Identify which cell holds the provided text, then report its (x, y) central coordinate. 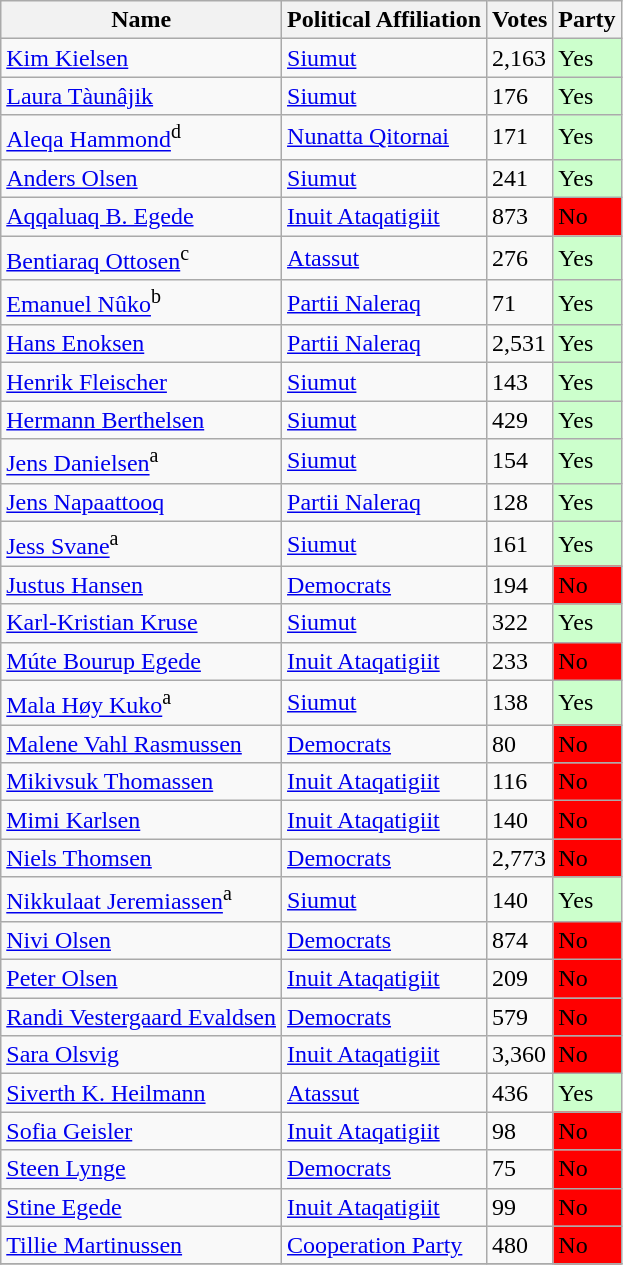
Anders Olsen (142, 178)
Emanuel Nûkob (142, 302)
161 (520, 544)
2,531 (520, 344)
Sofia Geisler (142, 1131)
99 (520, 1207)
Justus Hansen (142, 585)
Malene Vahl Rasmussen (142, 744)
80 (520, 744)
Mimi Karlsen (142, 820)
171 (520, 138)
Múte Bourup Egede (142, 661)
Mikivsuk Thomassen (142, 782)
Political Affiliation (384, 20)
874 (520, 941)
Siverth K. Heilmann (142, 1093)
Karl-Kristian Kruse (142, 623)
98 (520, 1131)
Bentiaraq Ottosenc (142, 258)
Mala Høy Kukoa (142, 702)
429 (520, 420)
Jens Danielsena (142, 462)
2,773 (520, 858)
Party (587, 20)
Niels Thomsen (142, 858)
2,163 (520, 58)
Name (142, 20)
873 (520, 217)
138 (520, 702)
Tillie Martinussen (142, 1245)
241 (520, 178)
209 (520, 979)
Kim Kielsen (142, 58)
154 (520, 462)
116 (520, 782)
194 (520, 585)
Sara Olsvig (142, 1055)
322 (520, 623)
71 (520, 302)
Nikkulaat Jeremiassena (142, 900)
Jess Svanea (142, 544)
233 (520, 661)
436 (520, 1093)
480 (520, 1245)
Randi Vestergaard Evaldsen (142, 1017)
Hans Enoksen (142, 344)
Laura Tàunâjik (142, 96)
143 (520, 382)
Steen Lynge (142, 1169)
276 (520, 258)
Nivi Olsen (142, 941)
Votes (520, 20)
Aleqa Hammondd (142, 138)
Henrik Fleischer (142, 382)
3,360 (520, 1055)
Hermann Berthelsen (142, 420)
579 (520, 1017)
Jens Napaattooq (142, 502)
75 (520, 1169)
Aqqaluaq B. Egede (142, 217)
Nunatta Qitornai (384, 138)
Stine Egede (142, 1207)
176 (520, 96)
128 (520, 502)
Peter Olsen (142, 979)
Cooperation Party (384, 1245)
